For the text-containing cell, return its midpoint in (X, Y) coordinate format. 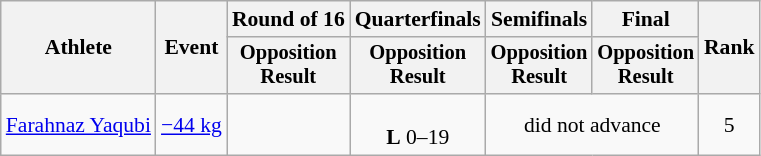
Quarterfinals (418, 19)
−44 kg (192, 124)
Athlete (78, 48)
5 (730, 124)
L 0–19 (418, 124)
did not advance (592, 124)
Farahnaz Yaqubi (78, 124)
Rank (730, 48)
Semifinals (540, 19)
Final (646, 19)
Round of 16 (288, 19)
Event (192, 48)
